Return the [X, Y] coordinate for the center point of the cell that contains the specified text.  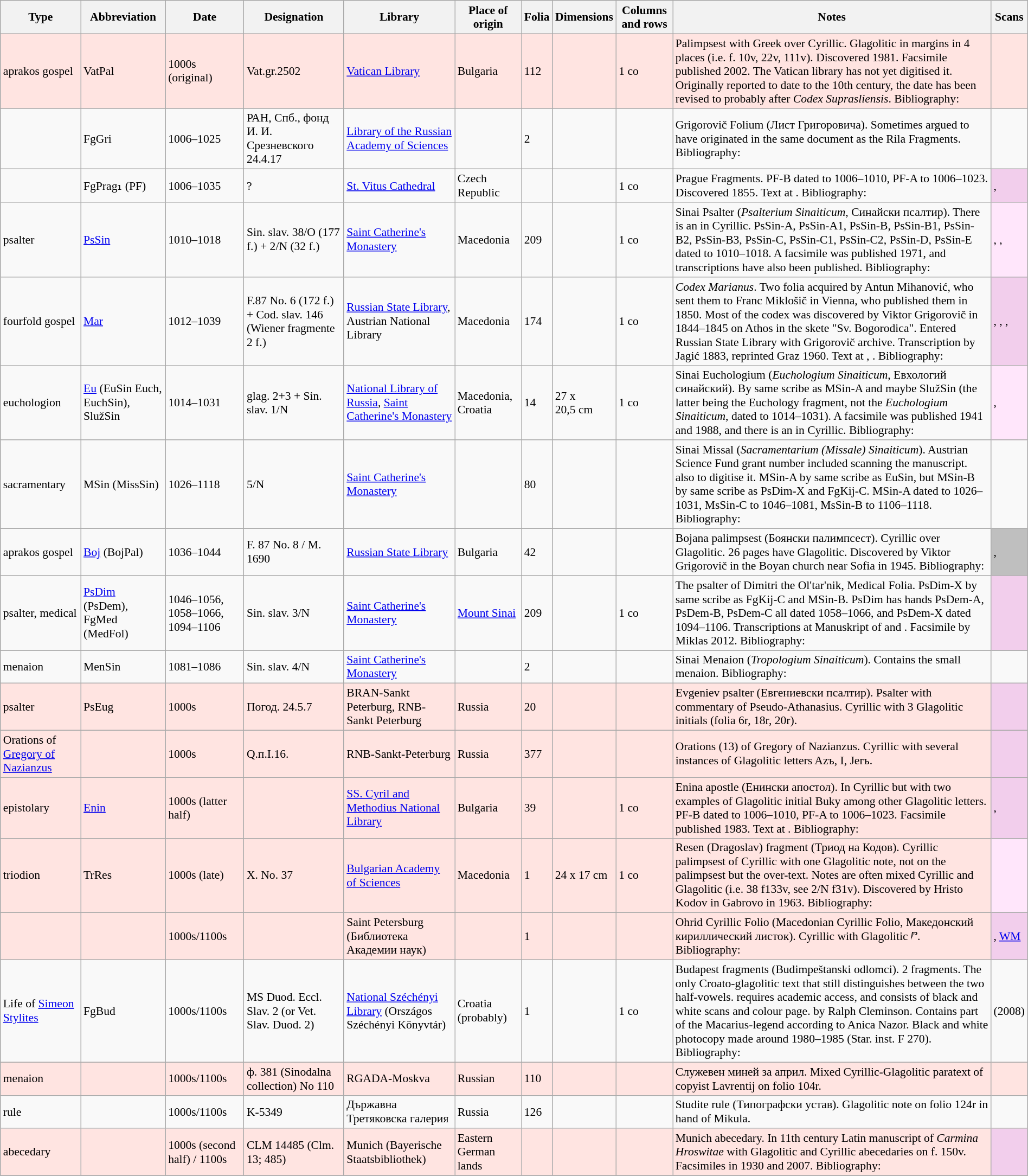
Czech Republic [488, 186]
1012–1039 [205, 321]
Russian [488, 1078]
Munich (Bayerische Staatsbibliothek) [399, 1152]
Date [205, 17]
Place of origin [488, 17]
, , , [1009, 321]
1026–1118 [205, 485]
Notes [832, 17]
1081–1086 [205, 667]
MS Duod. Eccl. Slav. 2 (or Vet. Slav. Duod. 2) [294, 1011]
TrRes [123, 875]
sacramentary [41, 485]
(2008) [1009, 1011]
Bulgarian Academy of Sciences [399, 875]
PsDim (PsDem), FgMed (MedFol) [123, 613]
Russian State Library, Austrian National Library [399, 321]
RNB-Sankt-Peterburg [399, 754]
Eu (EuSin Euch, EuchSin), SlužSin [123, 403]
Sin. slav. 3/N [294, 613]
Dimensions [584, 17]
1000s (latter half) [205, 808]
K-5349 [294, 1112]
Погод. 24.5.7 [294, 707]
174 [537, 321]
Columns and rows [644, 17]
РАН, Спб., фонд И. И. Срезневского 24.4.17 [294, 139]
Mount Sinai [488, 613]
St. Vitus Cathedral [399, 186]
Saint Petersburg (Библиотека Академии наук) [399, 936]
Evgeniev psalter (Eвгениевски псалтир). Psalter with commentary of Pseudo-Athanasius. Cyrillic with 3 Glagolitic initials (folia 6r, 18r, 20r). [832, 707]
Studite rule (Типографски устав). Glagolitic note on folio 124r in hand of Mikula. [832, 1112]
? [294, 186]
Enin [123, 808]
110 [537, 1078]
42 [537, 552]
Orations (13) of Gregory of Nazianzus. Cyrillic with several instances of Glagolitic letters Azъ, I, Jerъ. [832, 754]
epistolary [41, 808]
Russian State Library [399, 552]
Abbreviation [123, 17]
Folia [537, 17]
5/N [294, 485]
126 [537, 1112]
Vatican Library [399, 71]
MenSin [123, 667]
Sin. slav. 38/O (177 f.) + 2/N (32 f.) [294, 240]
RGADA-Moskva [399, 1078]
MSin (MissSin) [123, 485]
PsEug [123, 707]
Boj (BojPal) [123, 552]
1046–1056, 1058–1066, 1094–1106 [205, 613]
Eastern German lands [488, 1152]
Designation [294, 17]
triodion [41, 875]
1000s (second half) / 1100s [205, 1152]
ф. 381 (Sinodalna collection) No 110 [294, 1078]
Life of Simeon Stylites [41, 1011]
fourfold gospel [41, 321]
PsSin [123, 240]
Държавна Третяковска галерия [399, 1112]
X. No. 37 [294, 875]
psalter, medical [41, 613]
1000s (late) [205, 875]
1014–1031 [205, 403]
Ohrid Cyrillic Folio (Macedonian Cyrillic Folio, Македонский кириллический листок). Cyrillic with Glagolitic ⱓ. Bibliography: [832, 936]
Sin. slav. 4/N [294, 667]
euchologion [41, 403]
SS. Cyril and Methodius National Library [399, 808]
14 [537, 403]
, , [1009, 240]
abecedary [41, 1152]
Macedonia, Croatia [488, 403]
Q.п.I.16. [294, 754]
80 [537, 485]
F.87 No. 6 (172 f.) + Cod. slav. 146 (Wiener fragmente 2 f.) [294, 321]
Vat.gr.2502 [294, 71]
F. 87 No. 8 / M. 1690 [294, 552]
Orations of Gregory of Nazianzus [41, 754]
39 [537, 808]
VatPal [123, 71]
rule [41, 1112]
FgBud [123, 1011]
377 [537, 754]
27 x 20,5 cm [584, 403]
Scans [1009, 17]
CLM 14485 (Clm. 13; 485) [294, 1152]
1006–1025 [205, 139]
Prague Fragments. PF-B dated to 1006–1010, PF-A to 1006–1023. Discovered 1855. Text at . Bibliography: [832, 186]
Grigorovič Folium (Лист Григоровича). Sometimes argued to have originated in the same document as the Rila Fragments. Bibliography: [832, 139]
Croatia (probably) [488, 1011]
1010–1018 [205, 240]
1036–1044 [205, 552]
Library of the Russian Academy of Sciences [399, 139]
Mar [123, 321]
FgGri [123, 139]
20 [537, 707]
National Library of Russia, Saint Catherine's Monastery [399, 403]
, WM [1009, 936]
112 [537, 71]
1006–1035 [205, 186]
1000s (original) [205, 71]
24 x 17 cm [584, 875]
Служевен миней за април. Mixed Cyrillic-Glagolitic paratext of copyist Lavrentij on folio 104r. [832, 1078]
FgPrag₁ (PF) [123, 186]
glag. 2+3 + Sin. slav. 1/N [294, 403]
Type [41, 17]
Library [399, 17]
BRAN-Sankt Peterburg, RNB-Sankt Peterburg [399, 707]
Sinai Menaion (Tropologium Sinaiticum). Contains the small menaion. Bibliography: [832, 667]
National Széchényi Library (Országos Széchényi Könyvtár) [399, 1011]
